Identify which cell holds the provided text, then report its (x, y) central coordinate. 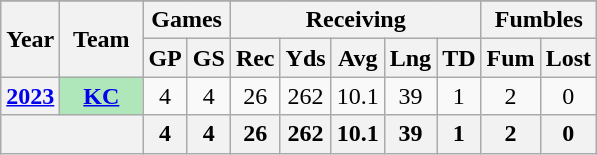
Avg (358, 58)
Year (30, 39)
TD (459, 58)
Lost (568, 58)
Yds (306, 58)
Lng (410, 58)
Team (102, 39)
KC (102, 96)
Games (186, 20)
2023 (30, 96)
Fumbles (538, 20)
GP (165, 58)
Rec (255, 58)
Receiving (356, 20)
Fum (510, 58)
GS (208, 58)
